Determine the [x, y] coordinate at the center of the cell enclosing the given text.  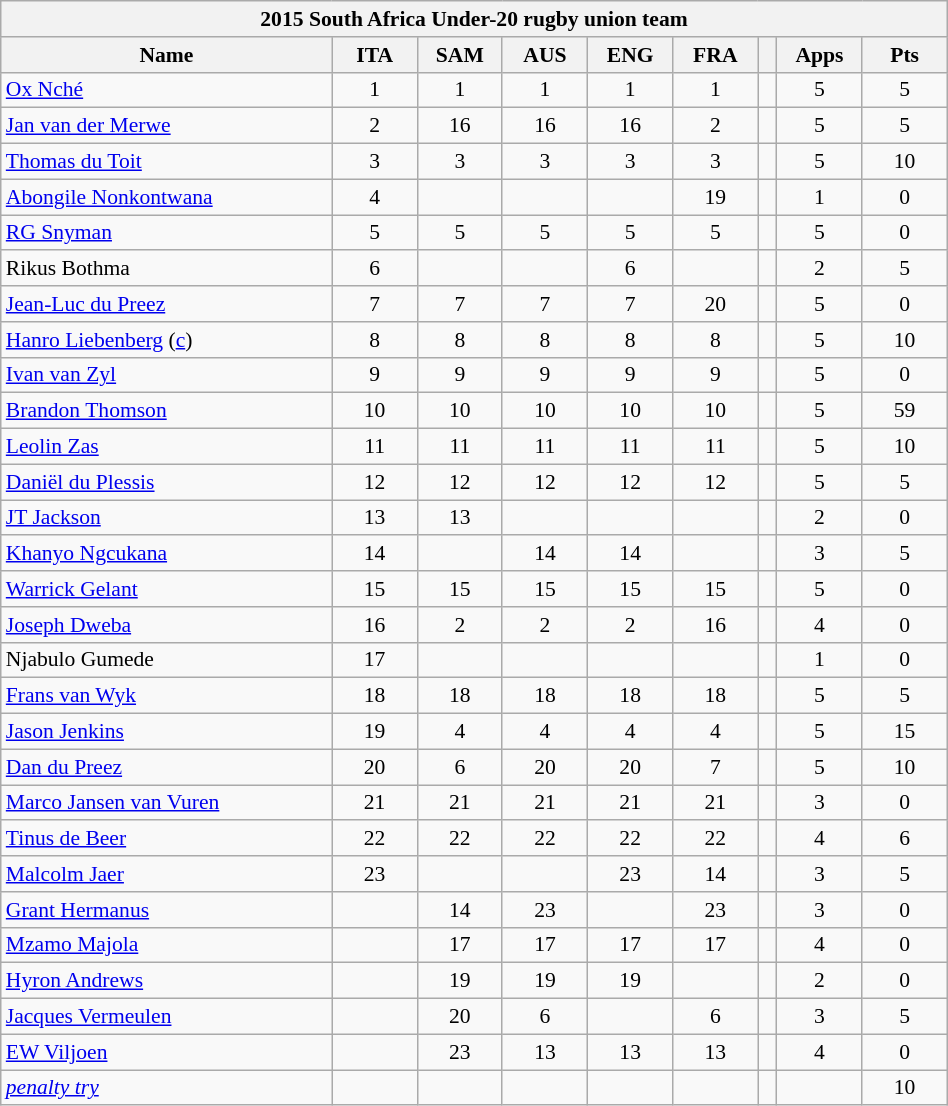
Grant Hermanus [166, 910]
JT Jackson [166, 518]
Ivan van Zyl [166, 375]
penalty try [166, 1088]
Ox Nché [166, 90]
2015 South Africa Under-20 rugby union team [474, 19]
Tinus de Beer [166, 839]
Daniël du Plessis [166, 482]
Warrick Gelant [166, 589]
Pts [904, 55]
ENG [630, 55]
Joseph Dweba [166, 625]
Jacques Vermeulen [166, 1017]
Marco Jansen van Vuren [166, 803]
Abongile Nonkontwana [166, 197]
Hyron Andrews [166, 981]
Jean-Luc du Preez [166, 304]
Rikus Bothma [166, 269]
FRA [716, 55]
Mzamo Majola [166, 945]
SAM [460, 55]
Dan du Preez [166, 767]
Jason Jenkins [166, 732]
Apps [820, 55]
RG Snyman [166, 233]
Thomas du Toit [166, 162]
Malcolm Jaer [166, 874]
Leolin Zas [166, 447]
Frans van Wyk [166, 696]
59 [904, 411]
Jan van der Merwe [166, 126]
Brandon Thomson [166, 411]
AUS [544, 55]
Njabulo Gumede [166, 660]
EW Viljoen [166, 1052]
Hanro Liebenberg (c) [166, 340]
Name [166, 55]
Khanyo Ngcukana [166, 554]
ITA [374, 55]
